Capture the cell that displays the provided text and extract its (X, Y) central coordinate. 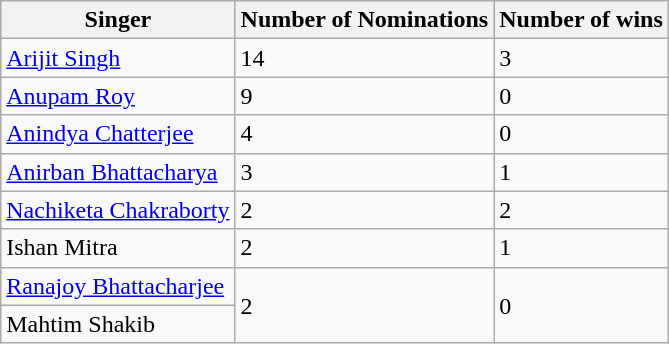
Ranajoy Bhattacharjee (118, 286)
Arijit Singh (118, 58)
14 (364, 58)
Number of wins (582, 20)
Ishan Mitra (118, 248)
Anirban Bhattacharya (118, 172)
Number of Nominations (364, 20)
Anindya Chatterjee (118, 134)
Singer (118, 20)
Mahtim Shakib (118, 324)
Nachiketa Chakraborty (118, 210)
9 (364, 96)
4 (364, 134)
Anupam Roy (118, 96)
